Pinpoint the cell where the given text exists, returning its (X, Y) midpoint coordinate. 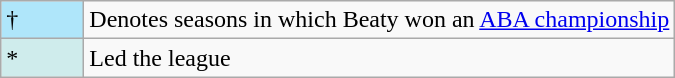
* (42, 58)
† (42, 20)
Led the league (380, 58)
Denotes seasons in which Beaty won an ABA championship (380, 20)
